Return the [X, Y] coordinate for the center point of the cell that contains the specified text.  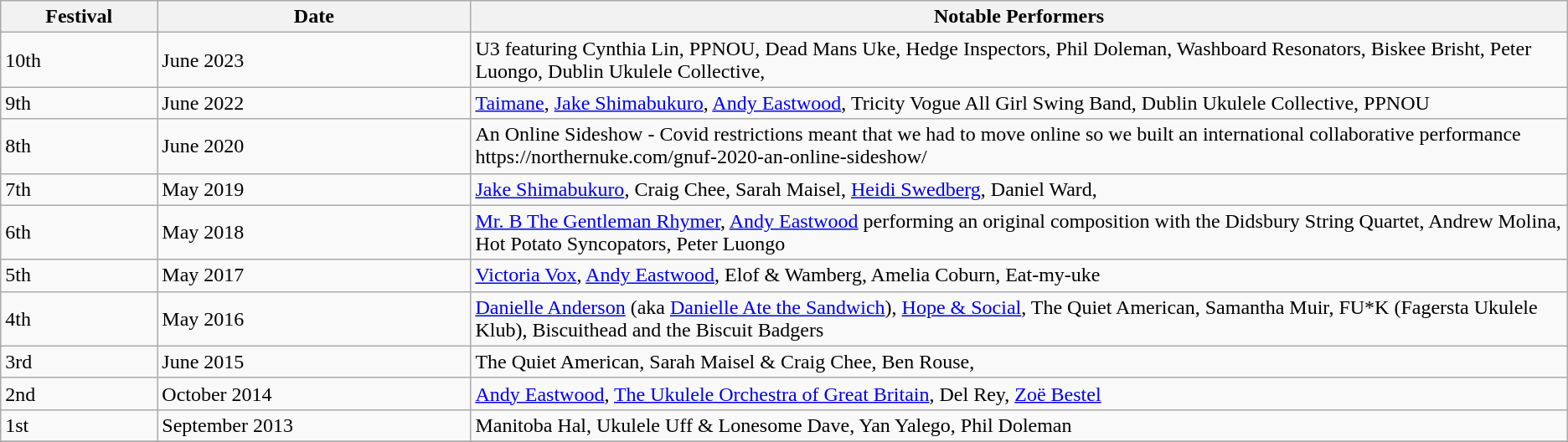
May 2018 [314, 233]
10th [79, 60]
Jake Shimabukuro, Craig Chee, Sarah Maisel, Heidi Swedberg, Daniel Ward, [1019, 189]
May 2017 [314, 275]
Victoria Vox, Andy Eastwood, Elof & Wamberg, Amelia Coburn, Eat-my-uke [1019, 275]
The Quiet American, Sarah Maisel & Craig Chee, Ben Rouse, [1019, 362]
June 2022 [314, 103]
5th [79, 275]
May 2016 [314, 318]
September 2013 [314, 425]
6th [79, 233]
4th [79, 318]
Date [314, 17]
2nd [79, 393]
May 2019 [314, 189]
Andy Eastwood, The Ukulele Orchestra of Great Britain, Del Rey, Zoë Bestel [1019, 393]
October 2014 [314, 393]
8th [79, 146]
Festival [79, 17]
June 2020 [314, 146]
June 2023 [314, 60]
1st [79, 425]
Taimane, Jake Shimabukuro, Andy Eastwood, Tricity Vogue All Girl Swing Band, Dublin Ukulele Collective, PPNOU [1019, 103]
Manitoba Hal, Ukulele Uff & Lonesome Dave, Yan Yalego, Phil Doleman [1019, 425]
3rd [79, 362]
June 2015 [314, 362]
Notable Performers [1019, 17]
9th [79, 103]
7th [79, 189]
